Extract the (X, Y) coordinate from the center of the cell holding the provided text.  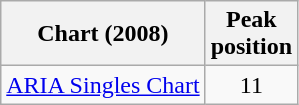
11 (251, 85)
ARIA Singles Chart (103, 85)
Chart (2008) (103, 34)
Peakposition (251, 34)
